Pinpoint the cell where the given text exists, returning its (x, y) midpoint coordinate. 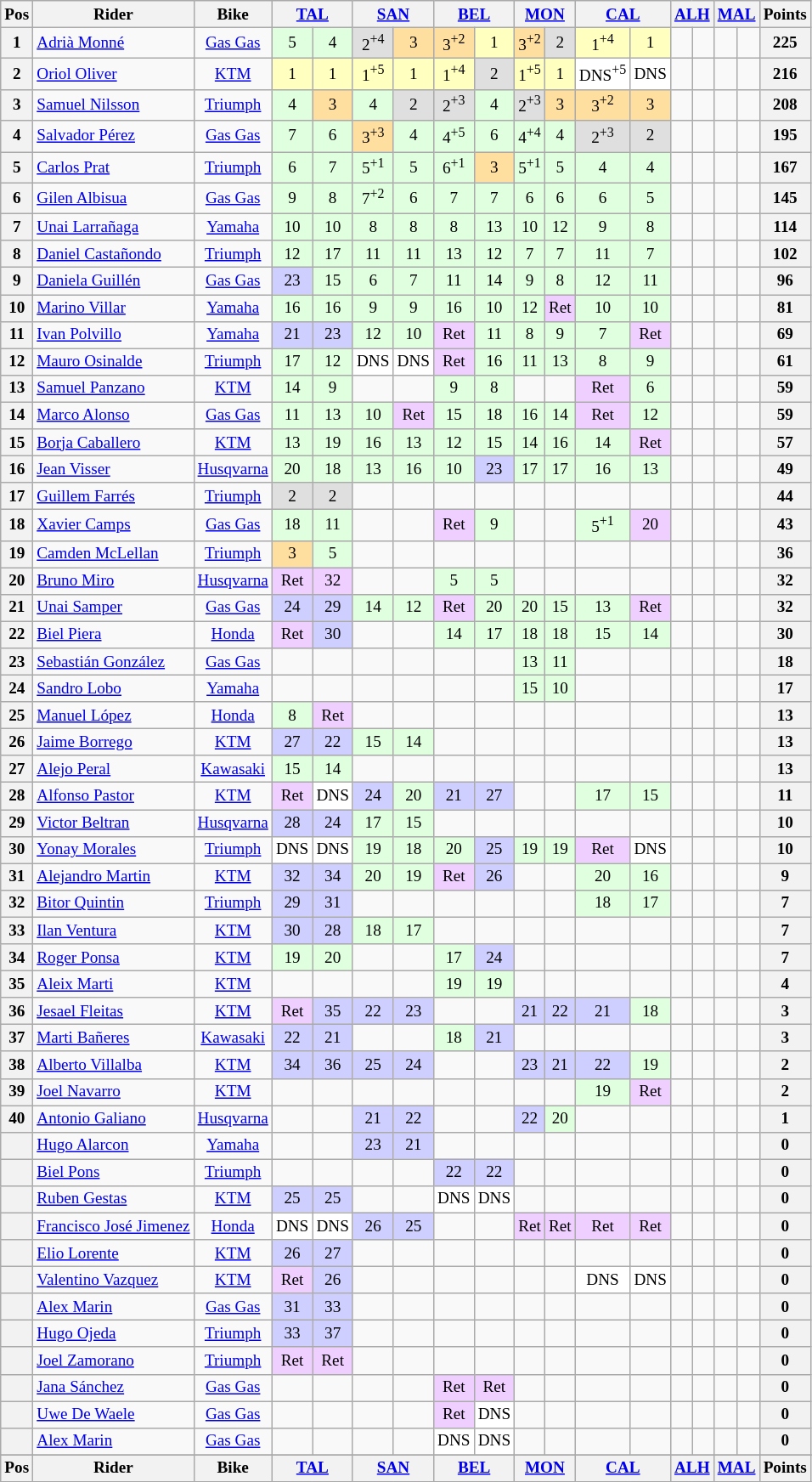
Manuel López (114, 716)
Unai Larrañaga (114, 227)
102 (785, 254)
Antonio Galiano (114, 1118)
44 (785, 496)
145 (785, 199)
96 (785, 281)
Yonay Morales (114, 850)
216 (785, 75)
Alberto Villalba (114, 1065)
Biel Piera (114, 635)
Ilan Ventura (114, 930)
225 (785, 42)
2+4 (373, 42)
Daniel Castañondo (114, 254)
Ruben Gestas (114, 1199)
Sandro Lobo (114, 688)
7+2 (373, 199)
6+1 (454, 167)
Samuel Nilsson (114, 105)
Bruno Miro (114, 581)
39 (17, 1092)
Xavier Camps (114, 525)
167 (785, 167)
4+5 (454, 136)
Alfonso Pastor (114, 796)
57 (785, 443)
Roger Ponsa (114, 958)
Marti Bañeres (114, 1038)
Biel Pons (114, 1173)
DNS+5 (603, 75)
Victor Beltran (114, 823)
Uwe De Waele (114, 1415)
69 (785, 335)
Bitor Quintin (114, 903)
Valentino Vazquez (114, 1280)
195 (785, 136)
Carlos Prat (114, 167)
Camden McLellan (114, 554)
Samuel Panzano (114, 388)
Salvador Pérez (114, 136)
Elio Lorente (114, 1253)
Francisco José Jimenez (114, 1226)
40 (17, 1118)
Sebastián González (114, 662)
43 (785, 525)
Oriol Oliver (114, 75)
Adrià Monné (114, 42)
Jean Visser (114, 469)
Borja Caballero (114, 443)
Alejandro Martin (114, 877)
Guillem Farrés (114, 496)
49 (785, 469)
Jaime Borrego (114, 742)
38 (17, 1065)
Jesael Fleitas (114, 1011)
Mauro Osinalde (114, 362)
81 (785, 308)
Daniela Guillén (114, 281)
Jana Sánchez (114, 1388)
Marco Alonso (114, 416)
208 (785, 105)
Unai Samper (114, 608)
Joel Zamorano (114, 1360)
Gilen Albisua (114, 199)
Joel Navarro (114, 1092)
Aleix Marti (114, 984)
Hugo Alarcon (114, 1145)
Hugo Ojeda (114, 1334)
61 (785, 362)
3+3 (373, 136)
114 (785, 227)
Alejo Peral (114, 769)
Marino Villar (114, 308)
4+4 (530, 136)
Ivan Polvillo (114, 335)
